Provide the (x, y) coordinate of the cell's center where the given text is located.  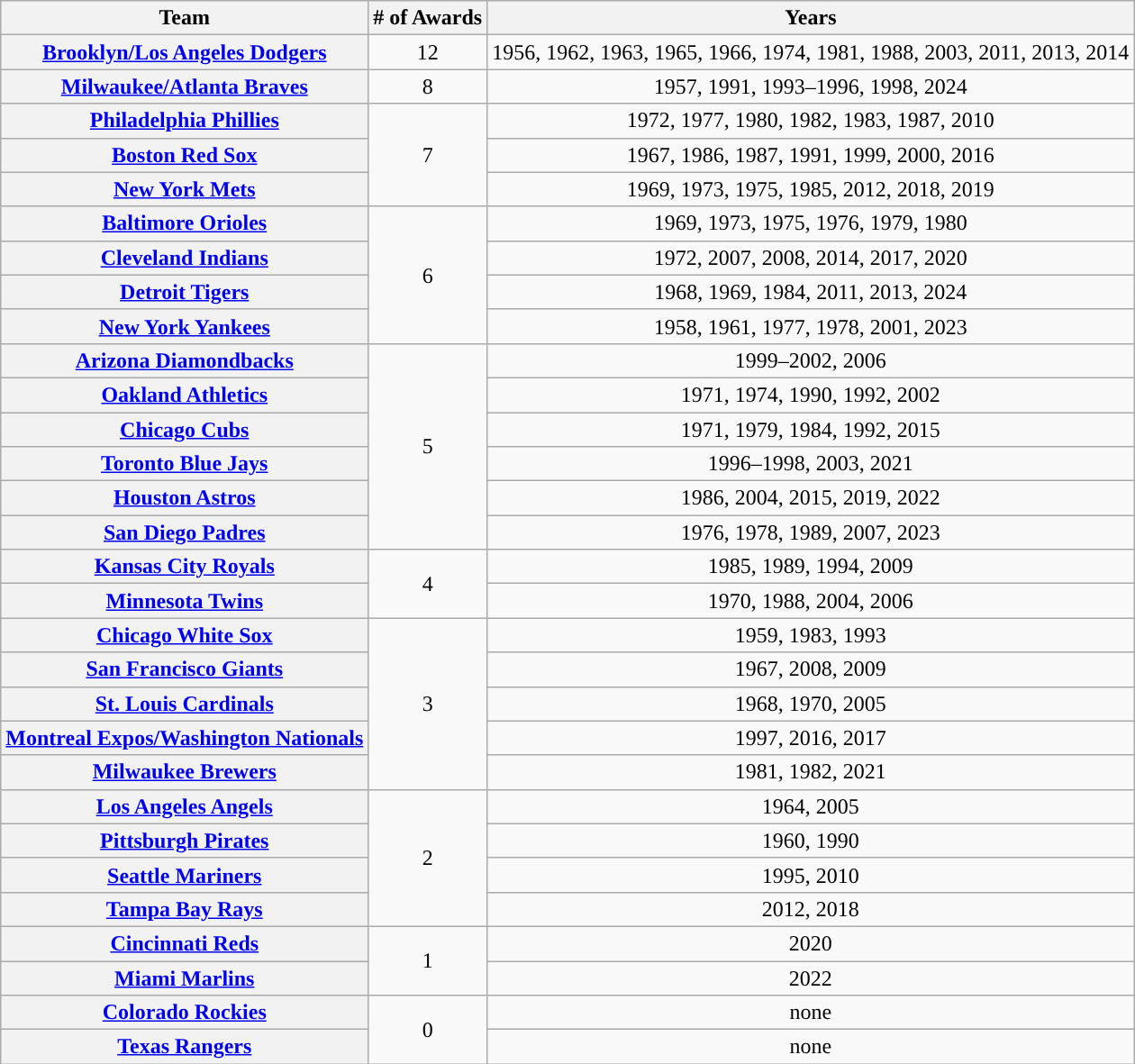
Milwaukee Brewers (185, 772)
San Francisco Giants (185, 669)
Miami Marlins (185, 978)
1959, 1983, 1993 (811, 635)
2022 (811, 978)
1967, 1986, 1987, 1991, 1999, 2000, 2016 (811, 155)
2 (428, 858)
1972, 2007, 2008, 2014, 2017, 2020 (811, 258)
St. Louis Cardinals (185, 704)
Texas Rangers (185, 1047)
1985, 1989, 1994, 2009 (811, 567)
5 (428, 446)
1956, 1962, 1963, 1965, 1966, 1974, 1981, 1988, 2003, 2011, 2013, 2014 (811, 52)
Detroit Tigers (185, 292)
Montreal Expos/Washington Nationals (185, 738)
Minnesota Twins (185, 601)
1971, 1979, 1984, 1992, 2015 (811, 430)
Cincinnati Reds (185, 943)
1999–2002, 2006 (811, 360)
1986, 2004, 2015, 2019, 2022 (811, 498)
Los Angeles Angels (185, 806)
1969, 1973, 1975, 1985, 2012, 2018, 2019 (811, 189)
Tampa Bay Rays (185, 909)
Chicago Cubs (185, 430)
1972, 1977, 1980, 1982, 1983, 1987, 2010 (811, 121)
# of Awards (428, 18)
1 (428, 960)
1996–1998, 2003, 2021 (811, 464)
Arizona Diamondbacks (185, 360)
1970, 1988, 2004, 2006 (811, 601)
1976, 1978, 1989, 2007, 2023 (811, 532)
3 (428, 704)
1967, 2008, 2009 (811, 669)
1995, 2010 (811, 875)
Cleveland Indians (185, 258)
Boston Red Sox (185, 155)
San Diego Padres (185, 532)
7 (428, 155)
Toronto Blue Jays (185, 464)
New York Mets (185, 189)
Years (811, 18)
1964, 2005 (811, 806)
Chicago White Sox (185, 635)
Kansas City Royals (185, 567)
1957, 1991, 1993–1996, 1998, 2024 (811, 86)
Baltimore Orioles (185, 223)
0 (428, 1030)
12 (428, 52)
1960, 1990 (811, 841)
Houston Astros (185, 498)
Colorado Rockies (185, 1013)
1997, 2016, 2017 (811, 738)
1968, 1970, 2005 (811, 704)
1969, 1973, 1975, 1976, 1979, 1980 (811, 223)
1968, 1969, 1984, 2011, 2013, 2024 (811, 292)
1958, 1961, 1977, 1978, 2001, 2023 (811, 326)
8 (428, 86)
1981, 1982, 2021 (811, 772)
New York Yankees (185, 326)
Milwaukee/Atlanta Braves (185, 86)
Oakland Athletics (185, 395)
Brooklyn/Los Angeles Dodgers (185, 52)
2012, 2018 (811, 909)
Team (185, 18)
4 (428, 584)
Philadelphia Phillies (185, 121)
Pittsburgh Pirates (185, 841)
1971, 1974, 1990, 1992, 2002 (811, 395)
2020 (811, 943)
6 (428, 275)
Seattle Mariners (185, 875)
